Provide the (x, y) coordinate of the cell's center where the given text is located.  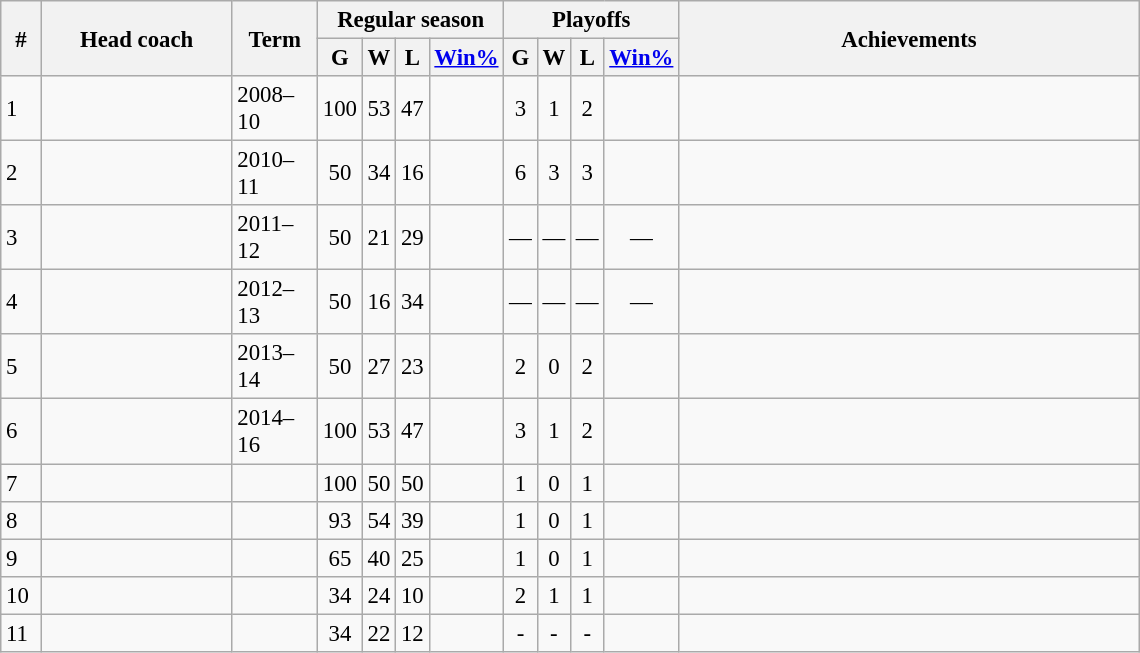
2008–10 (275, 108)
2012–13 (275, 302)
24 (378, 595)
2011–12 (275, 238)
65 (340, 558)
27 (378, 366)
# (22, 38)
2010–11 (275, 174)
9 (22, 558)
2014–16 (275, 432)
Playoffs (592, 20)
Regular season (411, 20)
8 (22, 520)
39 (412, 520)
7 (22, 483)
22 (378, 633)
54 (378, 520)
12 (412, 633)
Head coach (136, 38)
40 (378, 558)
25 (412, 558)
4 (22, 302)
21 (378, 238)
5 (22, 366)
93 (340, 520)
2013–14 (275, 366)
23 (412, 366)
Achievements (910, 38)
Term (275, 38)
29 (412, 238)
11 (22, 633)
